Find where the given text appears and provide that cell's center as [X, Y] coordinate. 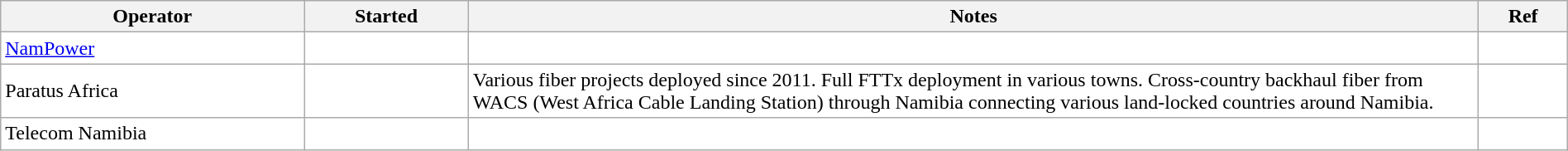
Telecom Namibia [152, 134]
Paratus Africa [152, 91]
Ref [1523, 17]
NamPower [152, 48]
Started [386, 17]
Operator [152, 17]
Notes [973, 17]
